Output the [X, Y] coordinate of the center of the cell containing the given text.  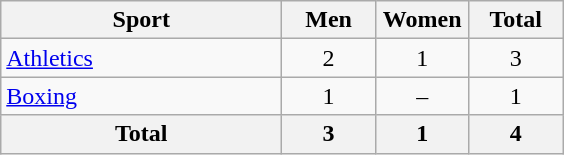
Boxing [142, 96]
Men [329, 20]
– [422, 96]
4 [516, 134]
Women [422, 20]
2 [329, 58]
Athletics [142, 58]
Sport [142, 20]
